Search for the cell housing the specified text and yield its [x, y] center coordinate. 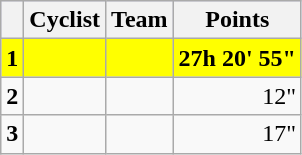
17" [237, 134]
1 [12, 58]
Cyclist [65, 20]
27h 20' 55" [237, 58]
12" [237, 96]
2 [12, 96]
3 [12, 134]
Points [237, 20]
Team [140, 20]
